Locate the cell with the specified text and output its [X, Y] center coordinate. 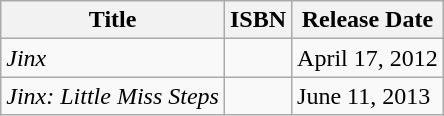
Release Date [368, 20]
June 11, 2013 [368, 96]
ISBN [258, 20]
April 17, 2012 [368, 58]
Jinx: Little Miss Steps [113, 96]
Title [113, 20]
Jinx [113, 58]
